Determine the [x, y] coordinate at the center of the cell enclosing the given text.  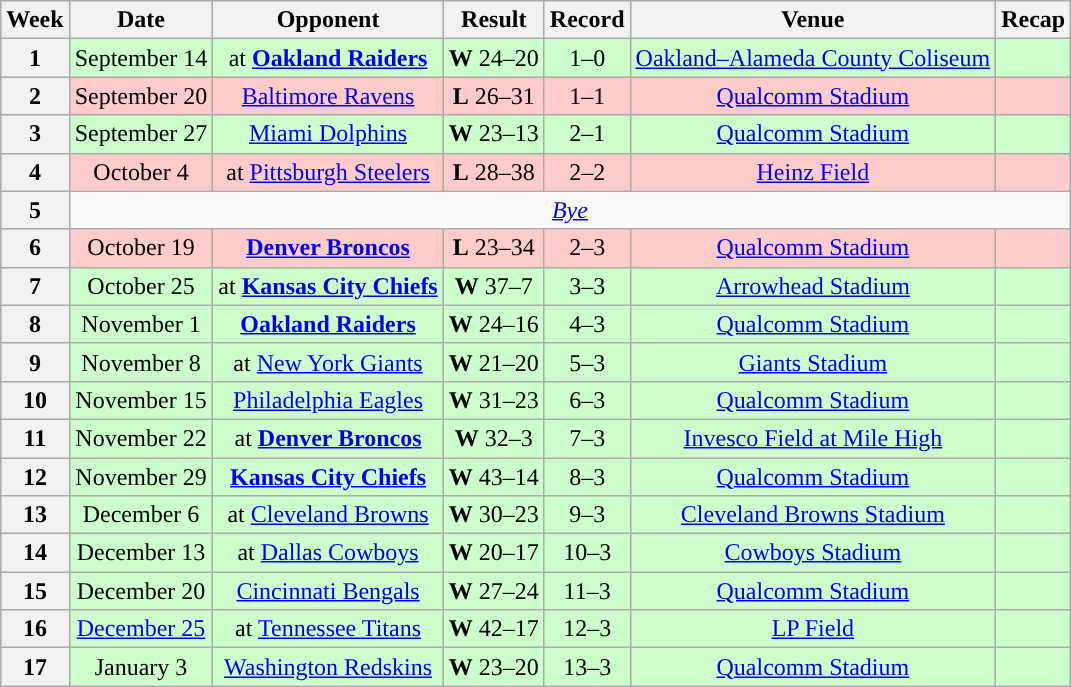
at Cleveland Browns [328, 515]
Date [141, 20]
13 [35, 515]
W 23–20 [494, 667]
W 32–3 [494, 438]
Cleveland Browns Stadium [813, 515]
at New York Giants [328, 362]
November 15 [141, 400]
W 21–20 [494, 362]
L 23–34 [494, 248]
at Tennessee Titans [328, 629]
3–3 [587, 286]
11 [35, 438]
10–3 [587, 553]
6–3 [587, 400]
2–2 [587, 172]
7 [35, 286]
November 8 [141, 362]
Baltimore Ravens [328, 96]
3 [35, 134]
January 3 [141, 667]
at Oakland Raiders [328, 58]
10 [35, 400]
LP Field [813, 629]
W 42–17 [494, 629]
September 27 [141, 134]
W 20–17 [494, 553]
Arrowhead Stadium [813, 286]
Result [494, 20]
8 [35, 324]
W 37–7 [494, 286]
October 19 [141, 248]
November 22 [141, 438]
at Pittsburgh Steelers [328, 172]
November 29 [141, 477]
Giants Stadium [813, 362]
Opponent [328, 20]
2–1 [587, 134]
5 [35, 210]
8–3 [587, 477]
16 [35, 629]
Venue [813, 20]
Oakland Raiders [328, 324]
October 25 [141, 286]
L 28–38 [494, 172]
W 24–16 [494, 324]
Denver Broncos [328, 248]
6 [35, 248]
September 20 [141, 96]
W 43–14 [494, 477]
1 [35, 58]
15 [35, 591]
14 [35, 553]
Week [35, 20]
7–3 [587, 438]
Kansas City Chiefs [328, 477]
December 6 [141, 515]
Cincinnati Bengals [328, 591]
13–3 [587, 667]
at Dallas Cowboys [328, 553]
September 14 [141, 58]
5–3 [587, 362]
Oakland–Alameda County Coliseum [813, 58]
November 1 [141, 324]
11–3 [587, 591]
Washington Redskins [328, 667]
W 24–20 [494, 58]
Record [587, 20]
at Denver Broncos [328, 438]
1–1 [587, 96]
9–3 [587, 515]
L 26–31 [494, 96]
12–3 [587, 629]
Recap [1034, 20]
Miami Dolphins [328, 134]
December 25 [141, 629]
2 [35, 96]
4 [35, 172]
12 [35, 477]
W 27–24 [494, 591]
October 4 [141, 172]
Bye [570, 210]
at Kansas City Chiefs [328, 286]
Invesco Field at Mile High [813, 438]
1–0 [587, 58]
2–3 [587, 248]
17 [35, 667]
W 23–13 [494, 134]
Cowboys Stadium [813, 553]
4–3 [587, 324]
December 13 [141, 553]
W 30–23 [494, 515]
December 20 [141, 591]
Philadelphia Eagles [328, 400]
9 [35, 362]
Heinz Field [813, 172]
W 31–23 [494, 400]
